Search for the cell housing the specified text and yield its (X, Y) center coordinate. 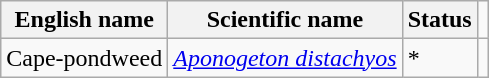
Aponogeton distachyos (285, 58)
Cape-pondweed (84, 58)
Scientific name (285, 20)
Status (440, 20)
* (440, 58)
English name (84, 20)
